Pinpoint the cell where the given text exists, returning its [x, y] midpoint coordinate. 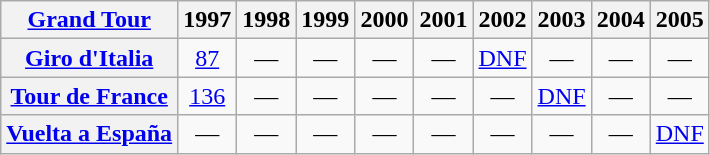
Giro d'Italia [90, 58]
2004 [620, 20]
2002 [502, 20]
87 [208, 58]
2001 [444, 20]
1997 [208, 20]
Grand Tour [90, 20]
136 [208, 96]
Vuelta a España [90, 134]
1998 [266, 20]
2005 [680, 20]
2003 [562, 20]
1999 [326, 20]
2000 [384, 20]
Tour de France [90, 96]
